Return [X, Y] of the center of cell containing provided text 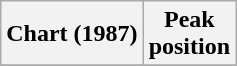
Chart (1987) [72, 34]
Peakposition [189, 34]
